Pinpoint the cell where the given text exists, returning its [x, y] midpoint coordinate. 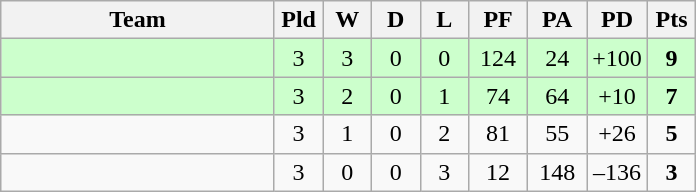
L [444, 20]
74 [498, 96]
+100 [618, 58]
7 [672, 96]
Pld [298, 20]
–136 [618, 172]
PF [498, 20]
55 [558, 134]
W [348, 20]
PA [558, 20]
+26 [618, 134]
148 [558, 172]
Team [138, 20]
124 [498, 58]
12 [498, 172]
81 [498, 134]
D [396, 20]
PD [618, 20]
9 [672, 58]
24 [558, 58]
5 [672, 134]
Pts [672, 20]
64 [558, 96]
+10 [618, 96]
